Return the [x, y] coordinate for the center point of the cell that contains the specified text.  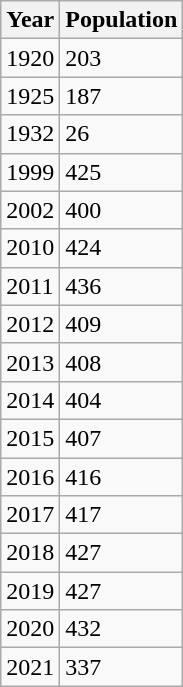
2016 [30, 477]
187 [122, 96]
404 [122, 400]
2015 [30, 438]
1925 [30, 96]
400 [122, 210]
2021 [30, 667]
2018 [30, 553]
417 [122, 515]
Year [30, 20]
2017 [30, 515]
2020 [30, 629]
409 [122, 324]
2011 [30, 286]
432 [122, 629]
424 [122, 248]
1932 [30, 134]
26 [122, 134]
203 [122, 58]
436 [122, 286]
425 [122, 172]
2012 [30, 324]
2002 [30, 210]
407 [122, 438]
1920 [30, 58]
2013 [30, 362]
408 [122, 362]
Population [122, 20]
2014 [30, 400]
1999 [30, 172]
2019 [30, 591]
337 [122, 667]
416 [122, 477]
2010 [30, 248]
